Provide the (X, Y) coordinate of the cell's center where the given text is located.  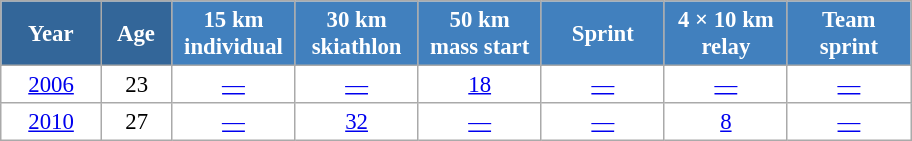
32 (356, 122)
23 (136, 85)
Team sprint (848, 34)
4 × 10 km relay (726, 34)
15 km individual (234, 34)
2006 (52, 85)
Age (136, 34)
18 (480, 85)
Year (52, 34)
Sprint (602, 34)
30 km skiathlon (356, 34)
50 km mass start (480, 34)
27 (136, 122)
2010 (52, 122)
8 (726, 122)
